Locate the cell with the specified text and output its [x, y] center coordinate. 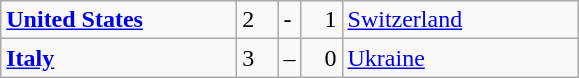
Italy [119, 58]
Ukraine [460, 58]
3 [258, 58]
2 [258, 20]
Switzerland [460, 20]
- [290, 20]
– [290, 58]
0 [322, 58]
1 [322, 20]
United States [119, 20]
